Locate the cell with the specified text and output its [x, y] center coordinate. 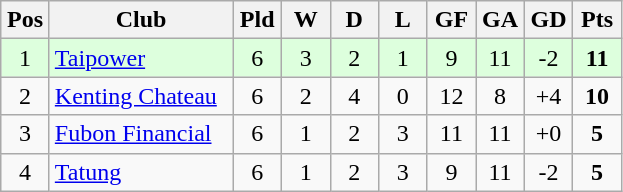
10 [598, 96]
GA [500, 20]
0 [404, 96]
Tatung [141, 172]
Kenting Chateau [141, 96]
12 [452, 96]
+0 [548, 134]
D [354, 20]
Club [141, 20]
Pos [26, 20]
Pts [598, 20]
GF [452, 20]
GD [548, 20]
Fubon Financial [141, 134]
W [306, 20]
Taipower [141, 58]
+4 [548, 96]
L [404, 20]
Pld [258, 20]
8 [500, 96]
